From the cell containing the given text, extract its center point as [x, y] coordinate. 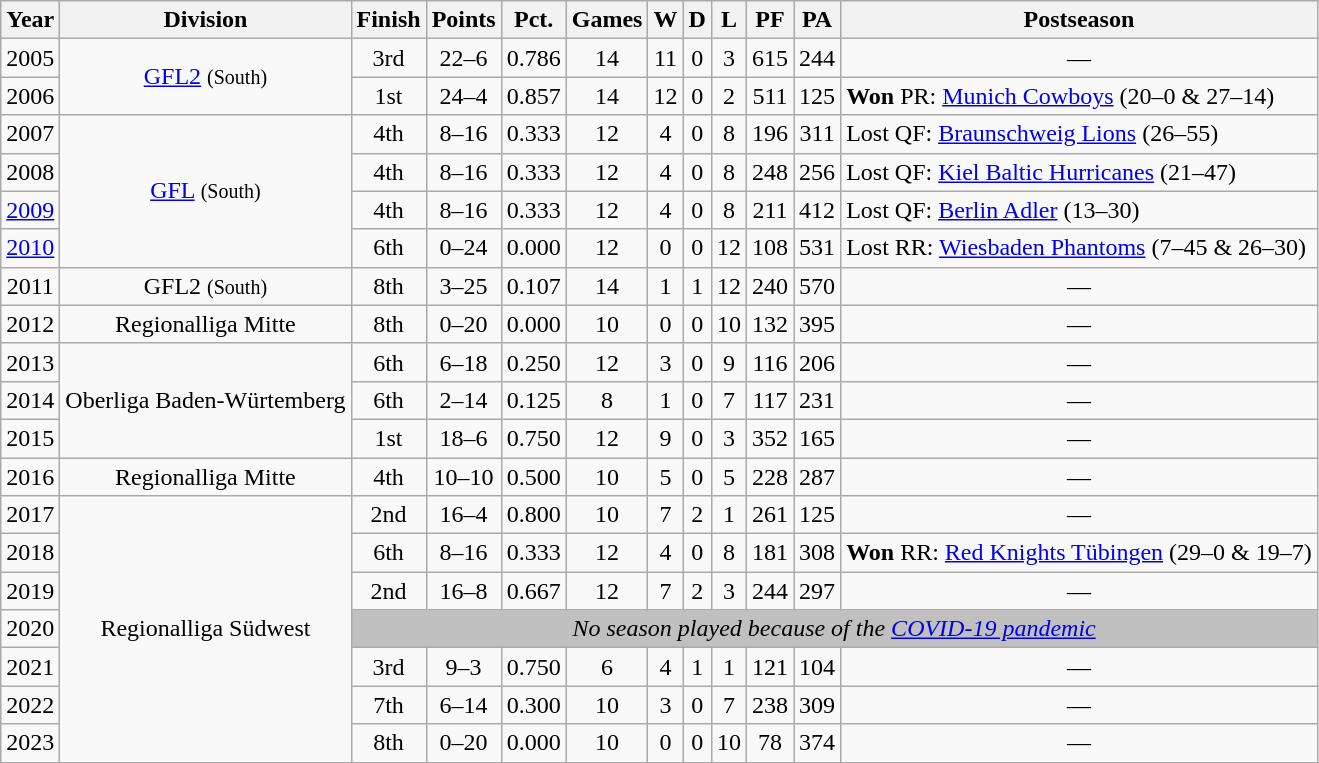
248 [770, 172]
Points [464, 20]
6–14 [464, 705]
0.786 [534, 58]
2015 [30, 438]
Games [607, 20]
570 [818, 286]
2019 [30, 591]
2011 [30, 286]
0–24 [464, 248]
78 [770, 743]
116 [770, 362]
287 [818, 477]
117 [770, 400]
0.125 [534, 400]
9–3 [464, 667]
6 [607, 667]
374 [818, 743]
No season played because of the COVID-19 pandemic [834, 629]
22–6 [464, 58]
Finish [388, 20]
309 [818, 705]
2020 [30, 629]
2–14 [464, 400]
2016 [30, 477]
108 [770, 248]
2005 [30, 58]
240 [770, 286]
2021 [30, 667]
0.300 [534, 705]
0.107 [534, 286]
2014 [30, 400]
Regionalliga Südwest [206, 629]
211 [770, 210]
2006 [30, 96]
D [697, 20]
Lost RR: Wiesbaden Phantoms (7–45 & 26–30) [1080, 248]
L [728, 20]
206 [818, 362]
18–6 [464, 438]
16–8 [464, 591]
412 [818, 210]
165 [818, 438]
132 [770, 324]
615 [770, 58]
311 [818, 134]
2017 [30, 515]
Lost QF: Berlin Adler (13–30) [1080, 210]
Lost QF: Kiel Baltic Hurricanes (21–47) [1080, 172]
0.500 [534, 477]
7th [388, 705]
PA [818, 20]
231 [818, 400]
2023 [30, 743]
308 [818, 553]
121 [770, 667]
16–4 [464, 515]
Year [30, 20]
10–10 [464, 477]
11 [666, 58]
Won RR: Red Knights Tübingen (29–0 & 19–7) [1080, 553]
24–4 [464, 96]
PF [770, 20]
196 [770, 134]
6–18 [464, 362]
531 [818, 248]
2010 [30, 248]
Division [206, 20]
2012 [30, 324]
GFL (South) [206, 191]
352 [770, 438]
2013 [30, 362]
Won PR: Munich Cowboys (20–0 & 27–14) [1080, 96]
228 [770, 477]
0.250 [534, 362]
W [666, 20]
Oberliga Baden-Würtemberg [206, 400]
2009 [30, 210]
Pct. [534, 20]
297 [818, 591]
Lost QF: Braunschweig Lions (26–55) [1080, 134]
0.800 [534, 515]
181 [770, 553]
0.857 [534, 96]
104 [818, 667]
238 [770, 705]
0.667 [534, 591]
261 [770, 515]
2008 [30, 172]
256 [818, 172]
2007 [30, 134]
3–25 [464, 286]
395 [818, 324]
2018 [30, 553]
Postseason [1080, 20]
2022 [30, 705]
511 [770, 96]
